Output the [x, y] coordinate of the center of the cell containing the given text.  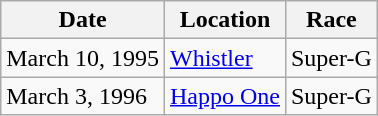
March 10, 1995 [83, 58]
Location [224, 20]
Race [331, 20]
Date [83, 20]
Happo One [224, 96]
Whistler [224, 58]
March 3, 1996 [83, 96]
